Find where the given text appears and provide that cell's center as (X, Y) coordinate. 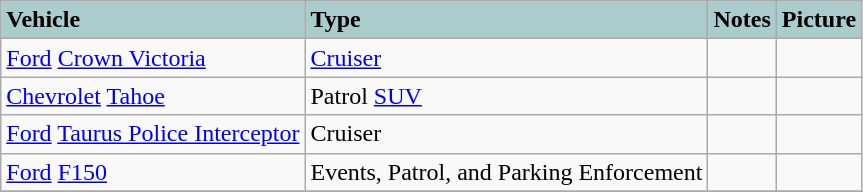
Notes (742, 20)
Chevrolet Tahoe (153, 96)
Events, Patrol, and Parking Enforcement (506, 172)
Ford Taurus Police Interceptor (153, 134)
Vehicle (153, 20)
Type (506, 20)
Ford F150 (153, 172)
Picture (818, 20)
Patrol SUV (506, 96)
Ford Crown Victoria (153, 58)
